Locate the cell with the specified text and output its [x, y] center coordinate. 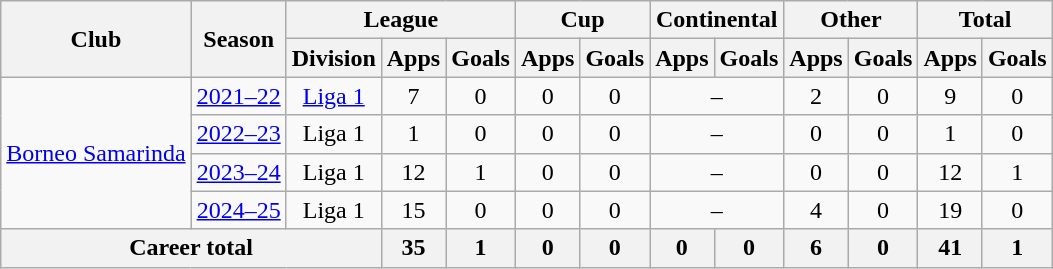
19 [950, 210]
2022–23 [238, 134]
Division [334, 58]
Career total [192, 248]
2 [816, 96]
Continental [717, 20]
Total [985, 20]
6 [816, 248]
41 [950, 248]
7 [413, 96]
9 [950, 96]
35 [413, 248]
Season [238, 39]
Other [851, 20]
Cup [582, 20]
Borneo Samarinda [96, 153]
15 [413, 210]
4 [816, 210]
2023–24 [238, 172]
League [400, 20]
2021–22 [238, 96]
Club [96, 39]
2024–25 [238, 210]
